For the text-containing cell, return its midpoint in [X, Y] coordinate format. 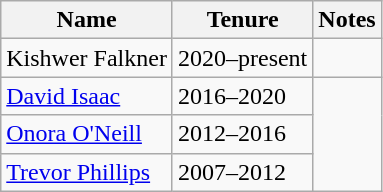
2012–2016 [242, 134]
Tenure [242, 20]
2016–2020 [242, 96]
Onora O'Neill [87, 134]
Trevor Phillips [87, 172]
David Isaac [87, 96]
2020–present [242, 58]
Kishwer Falkner [87, 58]
Name [87, 20]
Notes [347, 20]
2007–2012 [242, 172]
